Pinpoint the cell where the given text exists, returning its [x, y] midpoint coordinate. 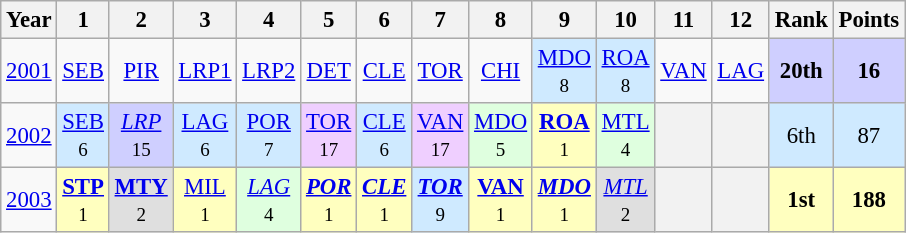
3 [205, 20]
MDO8 [564, 72]
16 [868, 72]
6th [801, 136]
4 [269, 20]
TOR17 [329, 136]
Rank [801, 20]
9 [564, 20]
1st [801, 200]
MIL1 [205, 200]
DET [329, 72]
MDO5 [501, 136]
CHI [501, 72]
VAN [684, 72]
SEB6 [83, 136]
2002 [29, 136]
ROA1 [564, 136]
CLE6 [384, 136]
Points [868, 20]
10 [626, 20]
2001 [29, 72]
LAG6 [205, 136]
ROA8 [626, 72]
MDO1 [564, 200]
PIR [141, 72]
2003 [29, 200]
20th [801, 72]
11 [684, 20]
2 [141, 20]
POR7 [269, 136]
MTL2 [626, 200]
TOR [440, 72]
MTL4 [626, 136]
Year [29, 20]
LAG [740, 72]
5 [329, 20]
188 [868, 200]
1 [83, 20]
STP1 [83, 200]
87 [868, 136]
VAN17 [440, 136]
POR1 [329, 200]
MTY2 [141, 200]
CLE1 [384, 200]
8 [501, 20]
TOR9 [440, 200]
LRP15 [141, 136]
SEB [83, 72]
6 [384, 20]
LRP2 [269, 72]
LRP1 [205, 72]
VAN1 [501, 200]
7 [440, 20]
CLE [384, 72]
LAG4 [269, 200]
12 [740, 20]
